Find where the given text appears and provide that cell's center as (X, Y) coordinate. 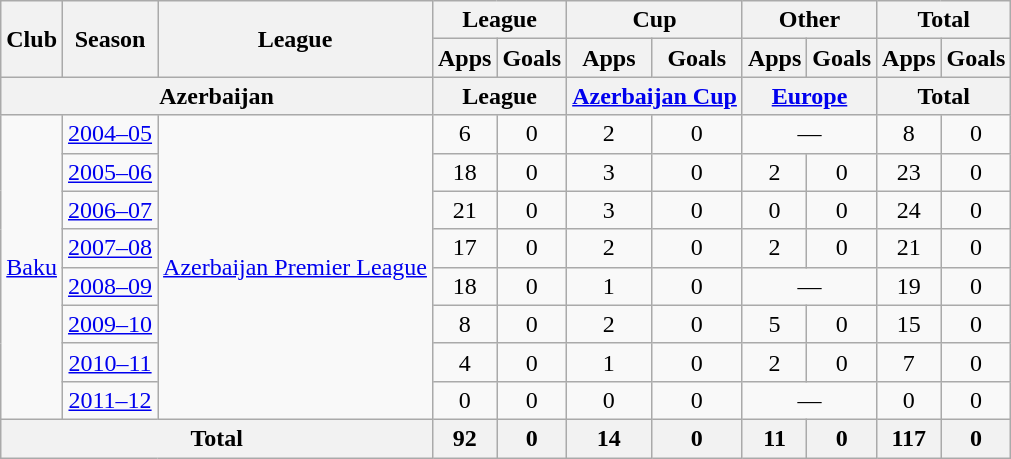
5 (774, 324)
2005–06 (110, 172)
Other (809, 20)
17 (464, 248)
15 (909, 324)
Europe (809, 96)
4 (464, 362)
Azerbaijan Premier League (296, 267)
Baku (32, 267)
14 (609, 438)
7 (909, 362)
6 (464, 134)
92 (464, 438)
2007–08 (110, 248)
2011–12 (110, 400)
Azerbaijan Cup (655, 96)
Azerbaijan (217, 96)
11 (774, 438)
Club (32, 39)
Cup (655, 20)
Season (110, 39)
2006–07 (110, 210)
2008–09 (110, 286)
23 (909, 172)
24 (909, 210)
2009–10 (110, 324)
2004–05 (110, 134)
117 (909, 438)
19 (909, 286)
2010–11 (110, 362)
